Locate the cell with the specified text and output its (x, y) center coordinate. 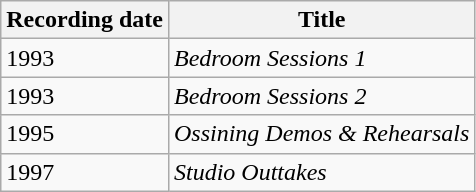
Bedroom Sessions 1 (321, 58)
1995 (85, 134)
Studio Outtakes (321, 172)
Title (321, 20)
Bedroom Sessions 2 (321, 96)
Ossining Demos & Rehearsals (321, 134)
1997 (85, 172)
Recording date (85, 20)
